Extract the (X, Y) coordinate from the center of the cell holding the provided text.  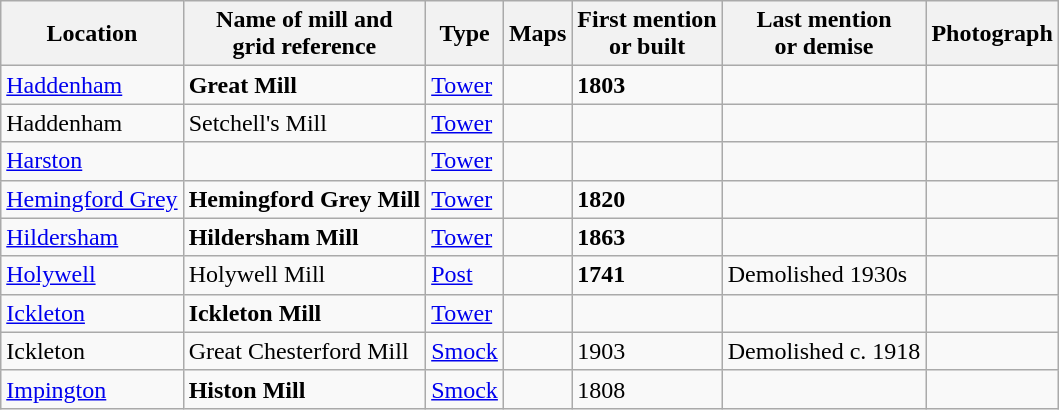
1903 (647, 351)
Hildersham (92, 237)
Photograph (992, 34)
Great Mill (304, 85)
Demolished 1930s (824, 275)
Holywell (92, 275)
Harston (92, 161)
Name of mill andgrid reference (304, 34)
First mentionor built (647, 34)
Impington (92, 389)
Ickleton Mill (304, 313)
Great Chesterford Mill (304, 351)
Maps (537, 34)
Holywell Mill (304, 275)
Post (465, 275)
1863 (647, 237)
1820 (647, 199)
Last mention or demise (824, 34)
1741 (647, 275)
Location (92, 34)
Type (465, 34)
Setchell's Mill (304, 123)
1803 (647, 85)
Demolished c. 1918 (824, 351)
1808 (647, 389)
Hildersham Mill (304, 237)
Histon Mill (304, 389)
Hemingford Grey Mill (304, 199)
Hemingford Grey (92, 199)
